From the cell containing the given text, extract its center point as (X, Y) coordinate. 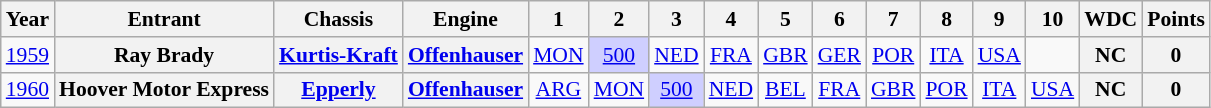
9 (1000, 19)
ARG (558, 90)
5 (786, 19)
8 (946, 19)
4 (731, 19)
GER (840, 55)
Kurtis-Kraft (338, 55)
2 (620, 19)
1959 (28, 55)
BEL (786, 90)
Entrant (164, 19)
Year (28, 19)
Epperly (338, 90)
Hoover Motor Express (164, 90)
7 (894, 19)
Engine (466, 19)
Chassis (338, 19)
Points (1176, 19)
WDC (1110, 19)
1960 (28, 90)
3 (676, 19)
1 (558, 19)
Ray Brady (164, 55)
6 (840, 19)
10 (1052, 19)
